Identify which cell holds the provided text, then report its (X, Y) central coordinate. 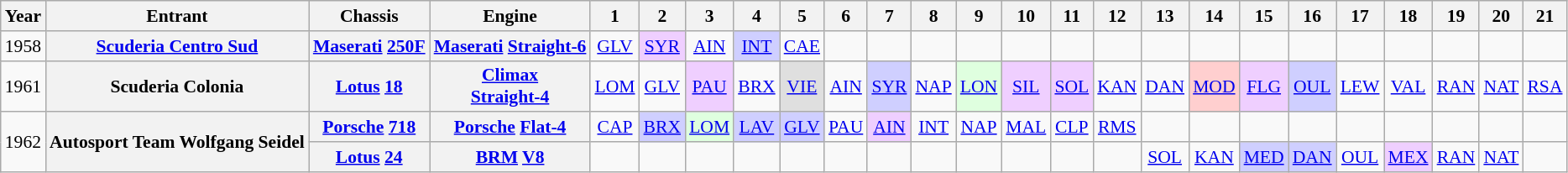
RSA (1544, 86)
2 (663, 16)
LAV (757, 128)
CAP (614, 128)
3 (709, 16)
Year (24, 16)
Lotus 24 (369, 157)
LON (979, 86)
RMS (1116, 128)
8 (933, 16)
BRM V8 (510, 157)
Lotus 18 (369, 86)
9 (979, 16)
Scuderia Colonia (177, 86)
1961 (24, 86)
7 (889, 16)
19 (1456, 16)
VIE (802, 86)
6 (846, 16)
17 (1360, 16)
Autosport Team Wolfgang Seidel (177, 143)
ClimaxStraight-4 (510, 86)
SIL (1026, 86)
1962 (24, 143)
10 (1026, 16)
VAL (1408, 86)
16 (1313, 16)
5 (802, 16)
Engine (510, 16)
LEW (1360, 86)
Maserati 250F (369, 46)
15 (1264, 16)
MAL (1026, 128)
1958 (24, 46)
MED (1264, 157)
Porsche 718 (369, 128)
4 (757, 16)
Scuderia Centro Sud (177, 46)
14 (1214, 16)
1 (614, 16)
MEX (1408, 157)
CAE (802, 46)
CLP (1071, 128)
MOD (1214, 86)
20 (1501, 16)
21 (1544, 16)
12 (1116, 16)
FLG (1264, 86)
Porsche Flat-4 (510, 128)
13 (1165, 16)
18 (1408, 16)
11 (1071, 16)
Entrant (177, 16)
Maserati Straight-6 (510, 46)
Chassis (369, 16)
